Identify which cell holds the provided text, then report its (x, y) central coordinate. 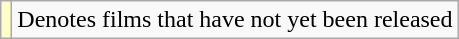
Denotes films that have not yet been released (235, 20)
